Capture the cell that displays the provided text and extract its (x, y) central coordinate. 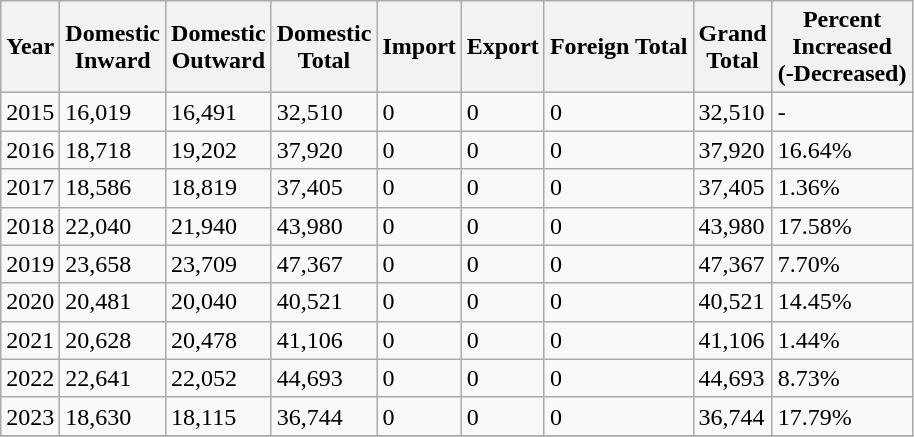
2020 (30, 302)
1.44% (842, 340)
18,630 (113, 416)
- (842, 112)
18,718 (113, 150)
8.73% (842, 378)
22,052 (219, 378)
18,586 (113, 188)
23,658 (113, 264)
GrandTotal (732, 47)
20,478 (219, 340)
20,481 (113, 302)
17.58% (842, 226)
Export (502, 47)
2021 (30, 340)
Foreign Total (618, 47)
2018 (30, 226)
PercentIncreased(-Decreased) (842, 47)
22,040 (113, 226)
16.64% (842, 150)
16,019 (113, 112)
16,491 (219, 112)
21,940 (219, 226)
20,040 (219, 302)
2022 (30, 378)
20,628 (113, 340)
Import (419, 47)
2016 (30, 150)
14.45% (842, 302)
18,115 (219, 416)
2023 (30, 416)
DomesticOutward (219, 47)
DomesticTotal (324, 47)
2015 (30, 112)
22,641 (113, 378)
2017 (30, 188)
1.36% (842, 188)
2019 (30, 264)
18,819 (219, 188)
Year (30, 47)
7.70% (842, 264)
19,202 (219, 150)
DomesticInward (113, 47)
17.79% (842, 416)
23,709 (219, 264)
